Extract the [x, y] coordinate from the center of the cell holding the provided text.  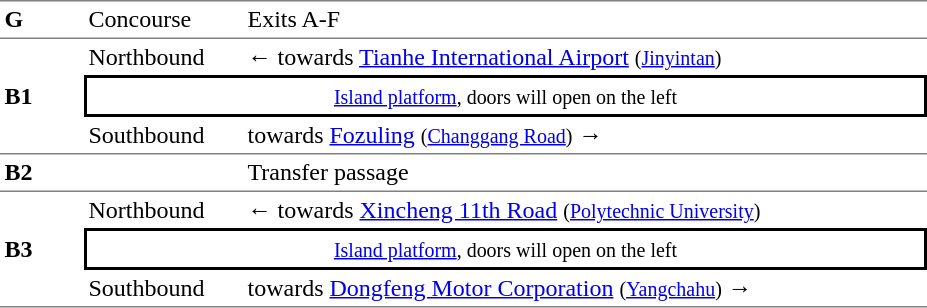
B3 [42, 250]
G [42, 20]
B2 [42, 173]
← towards Xincheng 11th Road (Polytechnic University) [585, 210]
towards Fozuling (Changgang Road) → [585, 136]
towards Dongfeng Motor Corporation (Yangchahu) → [585, 289]
B1 [42, 97]
← towards Tianhe International Airport (Jinyintan) [585, 57]
Transfer passage [585, 173]
Exits A-F [585, 20]
Concourse [164, 20]
